Output the [x, y] coordinate of the center of the cell containing the given text.  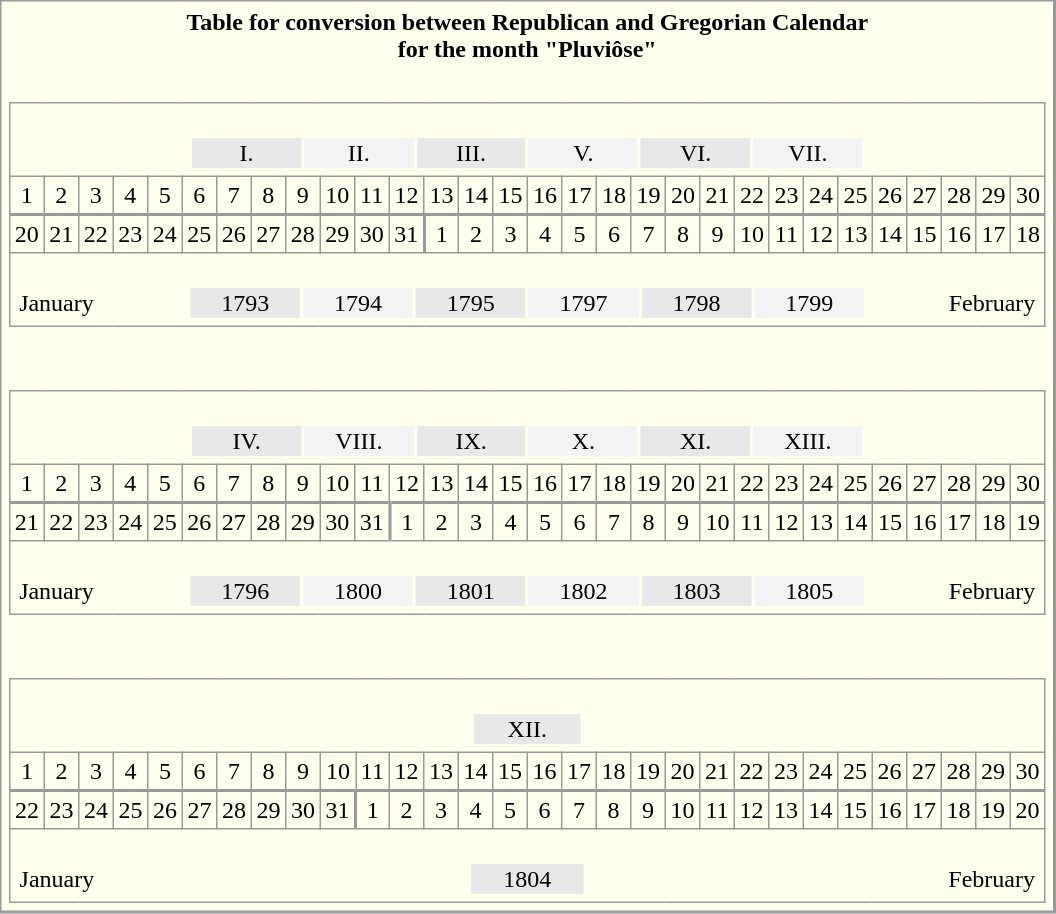
VI. [696, 153]
1794 [358, 303]
VII. [808, 153]
VIII. [358, 441]
1803 [697, 591]
III. [470, 153]
January 1793 1794 1795 1797 1798 1799 February [527, 290]
1801 [471, 591]
1798 [697, 303]
I. II. III. V. VI. VII. [527, 140]
1793 [245, 303]
IV. [246, 441]
I. [246, 153]
XIII. [808, 441]
1802 [584, 591]
1797 [584, 303]
IV. VIII. IX. X. XI. XIII. [527, 428]
Table for conversion between Republican and Gregorian Calendar for the month "Pluviôse" [527, 36]
XI. [696, 441]
IX. [470, 441]
1805 [809, 591]
1795 [471, 303]
January 1804 February [528, 866]
V. [584, 153]
1796 [245, 591]
1799 [809, 303]
1800 [358, 591]
January 1796 1800 1801 1802 1803 1805 February [527, 578]
X. [584, 441]
II. [358, 153]
1804 [528, 879]
